Determine the (x, y) coordinate at the center of the cell enclosing the given text.  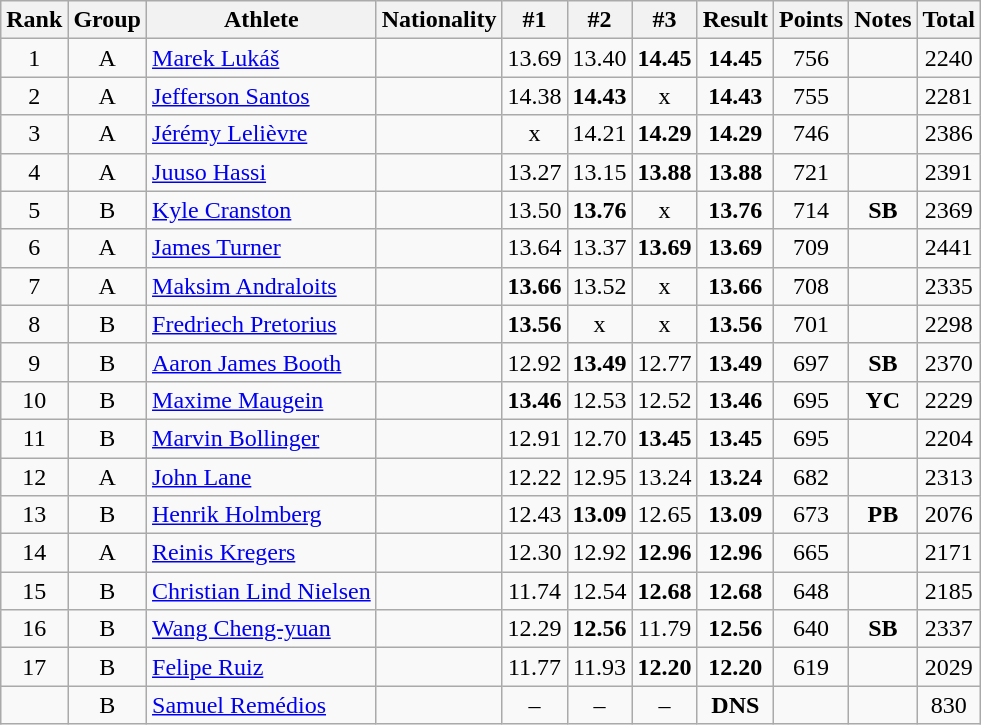
Fredriech Pretorius (262, 324)
648 (812, 591)
721 (812, 172)
665 (812, 553)
3 (34, 134)
2229 (949, 400)
Samuel Remédios (262, 705)
17 (34, 667)
Rank (34, 20)
9 (34, 362)
11.79 (664, 629)
Result (735, 20)
5 (34, 210)
13.64 (534, 248)
2335 (949, 286)
Henrik Holmberg (262, 515)
Christian Lind Nielsen (262, 591)
673 (812, 515)
Jefferson Santos (262, 96)
2 (34, 96)
708 (812, 286)
6 (34, 248)
2298 (949, 324)
Marek Lukáš (262, 58)
Wang Cheng-yuan (262, 629)
13.40 (600, 58)
#1 (534, 20)
14.21 (600, 134)
640 (812, 629)
Maxime Maugein (262, 400)
4 (34, 172)
11.74 (534, 591)
Kyle Cranston (262, 210)
2240 (949, 58)
12.43 (534, 515)
697 (812, 362)
12.77 (664, 362)
YC (883, 400)
Aaron James Booth (262, 362)
Points (812, 20)
12.65 (664, 515)
2337 (949, 629)
714 (812, 210)
709 (812, 248)
2369 (949, 210)
#3 (664, 20)
746 (812, 134)
2204 (949, 438)
Athlete (262, 20)
12.29 (534, 629)
#2 (600, 20)
619 (812, 667)
2076 (949, 515)
11 (34, 438)
Reinis Kregers (262, 553)
13.37 (600, 248)
2391 (949, 172)
12.22 (534, 477)
2281 (949, 96)
8 (34, 324)
13.15 (600, 172)
PB (883, 515)
James Turner (262, 248)
12 (34, 477)
Group (108, 20)
12.54 (600, 591)
682 (812, 477)
2171 (949, 553)
Total (949, 20)
11.77 (534, 667)
11.93 (600, 667)
14 (34, 553)
Nationality (439, 20)
12.95 (600, 477)
Notes (883, 20)
16 (34, 629)
12.70 (600, 438)
Felipe Ruiz (262, 667)
15 (34, 591)
13.27 (534, 172)
755 (812, 96)
12.91 (534, 438)
14.38 (534, 96)
12.30 (534, 553)
830 (949, 705)
13.50 (534, 210)
13.52 (600, 286)
756 (812, 58)
2441 (949, 248)
13 (34, 515)
1 (34, 58)
Marvin Bollinger (262, 438)
12.53 (600, 400)
2313 (949, 477)
2370 (949, 362)
7 (34, 286)
701 (812, 324)
10 (34, 400)
12.52 (664, 400)
Jérémy Lelièvre (262, 134)
2185 (949, 591)
John Lane (262, 477)
Juuso Hassi (262, 172)
2386 (949, 134)
Maksim Andraloits (262, 286)
DNS (735, 705)
2029 (949, 667)
